Identify which cell holds the provided text, then report its [x, y] central coordinate. 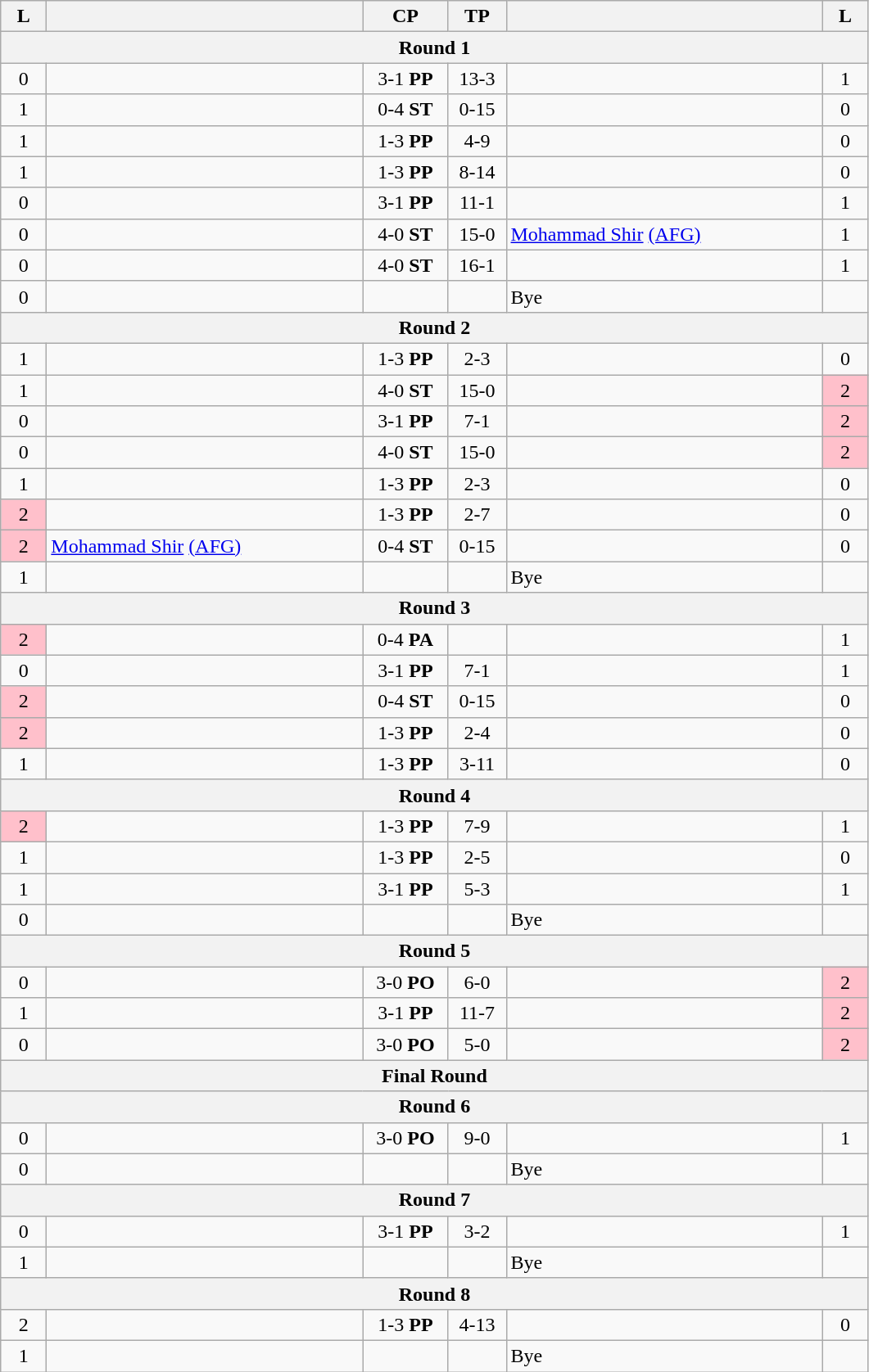
0-4 PA [405, 639]
11-7 [477, 1013]
Round 6 [434, 1107]
Round 7 [434, 1200]
2-4 [477, 733]
8-14 [477, 172]
6-0 [477, 982]
2-7 [477, 515]
Round 3 [434, 608]
3-11 [477, 764]
5-3 [477, 888]
Final Round [434, 1076]
2-5 [477, 857]
4-13 [477, 1325]
TP [477, 16]
CP [405, 16]
9-0 [477, 1138]
Round 8 [434, 1293]
11-1 [477, 203]
Round 5 [434, 951]
7-9 [477, 826]
Round 1 [434, 47]
13-3 [477, 79]
Round 4 [434, 795]
3-2 [477, 1231]
16-1 [477, 265]
Round 2 [434, 327]
5-0 [477, 1045]
4-9 [477, 141]
